Find where the given text appears and provide that cell's center as [X, Y] coordinate. 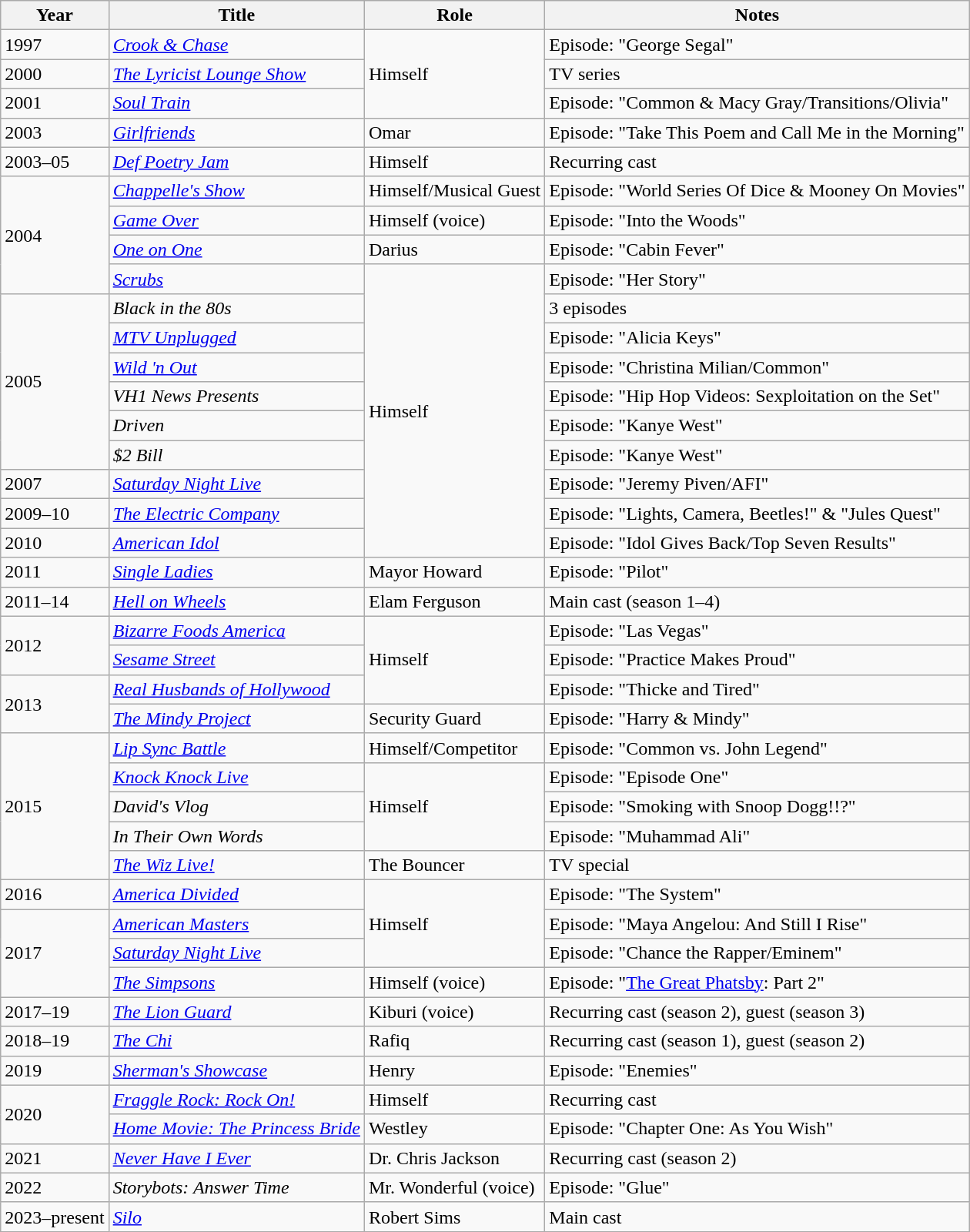
TV series [758, 74]
Single Ladies [236, 572]
Episode: "Chance the Rapper/Eminem" [758, 953]
Knock Knock Live [236, 777]
Sesame Street [236, 660]
2011 [55, 572]
Kiburi (voice) [454, 1012]
Main cast [758, 1217]
2022 [55, 1187]
Episode: "Christina Milian/Common" [758, 367]
TV special [758, 865]
Episode: "Glue" [758, 1187]
Home Movie: The Princess Bride [236, 1129]
2015 [55, 806]
Episode: "Practice Makes Proud" [758, 660]
Episode: "Muhammad Ali" [758, 835]
The Wiz Live! [236, 865]
Mr. Wonderful (voice) [454, 1187]
VH1 News Presents [236, 397]
2017 [55, 953]
Episode: "Take This Poem and Call Me in the Morning" [758, 132]
Rafiq [454, 1041]
2013 [55, 704]
2021 [55, 1158]
$2 Bill [236, 455]
Sherman's Showcase [236, 1070]
Lip Sync Battle [236, 748]
Episode: "Smoking with Snoop Dogg!!?" [758, 806]
Girlfriends [236, 132]
Episode: "Episode One" [758, 777]
Role [454, 15]
Recurring cast (season 1), guest (season 2) [758, 1041]
Recurring cast (season 2) [758, 1158]
The Chi [236, 1041]
2017–19 [55, 1012]
Episode: "Thicke and Tired" [758, 689]
2005 [55, 381]
Silo [236, 1217]
Mayor Howard [454, 572]
The Lyricist Lounge Show [236, 74]
Year [55, 15]
2020 [55, 1114]
Episode: "Into the Woods" [758, 220]
Wild 'n Out [236, 367]
Episode: "Idol Gives Back/Top Seven Results" [758, 543]
America Divided [236, 895]
American Masters [236, 924]
Episode: "George Segal" [758, 45]
Black in the 80s [236, 308]
Episode: "Common & Macy Gray/Transitions/Olivia" [758, 103]
2011–14 [55, 601]
Crook & Chase [236, 45]
MTV Unplugged [236, 337]
2023–present [55, 1217]
Soul Train [236, 103]
Never Have I Ever [236, 1158]
2016 [55, 895]
Episode: "Jeremy Piven/AFI" [758, 484]
Episode: "Harry & Mindy" [758, 718]
Notes [758, 15]
Dr. Chris Jackson [454, 1158]
Storybots: Answer Time [236, 1187]
2000 [55, 74]
Title [236, 15]
2001 [55, 103]
Security Guard [454, 718]
Recurring cast (season 2), guest (season 3) [758, 1012]
2007 [55, 484]
Henry [454, 1070]
2019 [55, 1070]
American Idol [236, 543]
2009–10 [55, 514]
The Electric Company [236, 514]
David's Vlog [236, 806]
Robert Sims [454, 1217]
Episode: "World Series Of Dice & Mooney On Movies" [758, 191]
The Bouncer [454, 865]
Omar [454, 132]
Westley [454, 1129]
1997 [55, 45]
Himself/Musical Guest [454, 191]
Episode: "The System" [758, 895]
2003 [55, 132]
Episode: "Alicia Keys" [758, 337]
Episode: "Common vs. John Legend" [758, 748]
The Lion Guard [236, 1012]
Episode: "Pilot" [758, 572]
Episode: "Lights, Camera, Beetles!" & "Jules Quest" [758, 514]
One on One [236, 249]
Episode: "The Great Phatsby: Part 2" [758, 983]
Game Over [236, 220]
Episode: "Cabin Fever" [758, 249]
2004 [55, 235]
Hell on Wheels [236, 601]
2018–19 [55, 1041]
Himself/Competitor [454, 748]
Elam Ferguson [454, 601]
Fraggle Rock: Rock On! [236, 1100]
The Simpsons [236, 983]
Episode: "Hip Hop Videos: Sexploitation on the Set" [758, 397]
3 episodes [758, 308]
2012 [55, 645]
Episode: "Maya Angelou: And Still I Rise" [758, 924]
Main cast (season 1–4) [758, 601]
Scrubs [236, 279]
Driven [236, 426]
Episode: "Chapter One: As You Wish" [758, 1129]
Bizarre Foods America [236, 631]
Def Poetry Jam [236, 162]
Episode: "Las Vegas" [758, 631]
Episode: "Her Story" [758, 279]
Episode: "Enemies" [758, 1070]
2010 [55, 543]
2003–05 [55, 162]
Real Husbands of Hollywood [236, 689]
In Their Own Words [236, 835]
Chappelle's Show [236, 191]
Darius [454, 249]
The Mindy Project [236, 718]
